For the text-containing cell, return its midpoint in (X, Y) coordinate format. 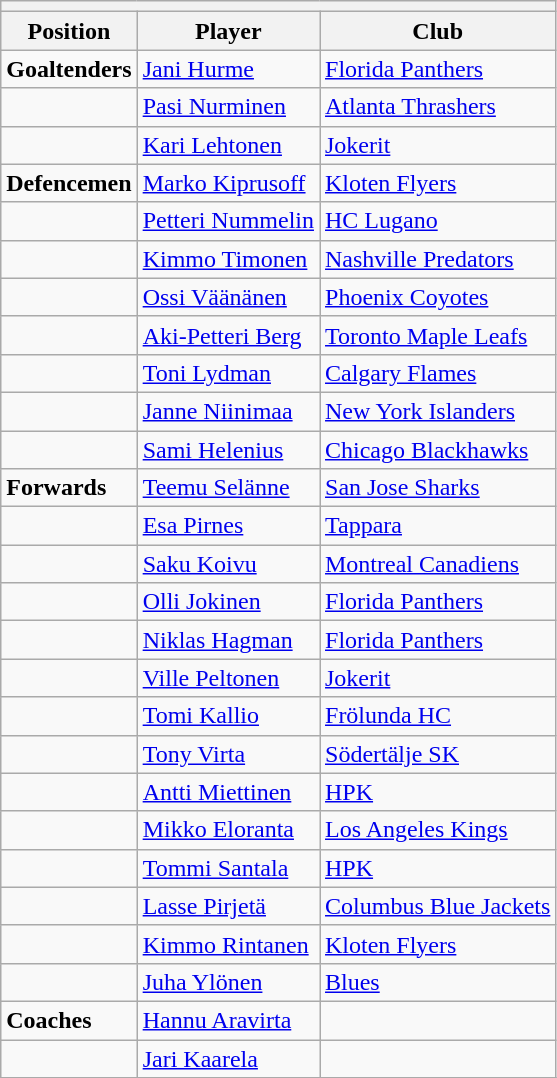
HC Lugano (438, 221)
Los Angeles Kings (438, 830)
Teemu Selänne (228, 488)
Jani Hurme (228, 69)
Frölunda HC (438, 716)
Antti Miettinen (228, 792)
Esa Pirnes (228, 526)
Mikko Eloranta (228, 830)
Jari Kaarela (228, 1059)
Club (438, 31)
Columbus Blue Jackets (438, 906)
Montreal Canadiens (438, 564)
Ossi Väänänen (228, 297)
Aki-Petteri Berg (228, 335)
Atlanta Thrashers (438, 107)
Position (69, 31)
Nashville Predators (438, 259)
Olli Jokinen (228, 602)
Marko Kiprusoff (228, 183)
Kimmo Rintanen (228, 944)
Calgary Flames (438, 373)
Tappara (438, 526)
Tommi Santala (228, 868)
Janne Niinimaa (228, 411)
Tomi Kallio (228, 716)
New York Islanders (438, 411)
Kari Lehtonen (228, 145)
Pasi Nurminen (228, 107)
Lasse Pirjetä (228, 906)
Kimmo Timonen (228, 259)
Sami Helenius (228, 449)
Defencemen (69, 183)
Södertälje SK (438, 754)
Saku Koivu (228, 564)
Goaltenders (69, 69)
Forwards (69, 488)
Blues (438, 982)
Juha Ylönen (228, 982)
Chicago Blackhawks (438, 449)
Niklas Hagman (228, 640)
Coaches (69, 1020)
Toni Lydman (228, 373)
Hannu Aravirta (228, 1020)
Tony Virta (228, 754)
Ville Peltonen (228, 678)
San Jose Sharks (438, 488)
Toronto Maple Leafs (438, 335)
Player (228, 31)
Petteri Nummelin (228, 221)
Phoenix Coyotes (438, 297)
